Return the (x, y) coordinate for the center point of the cell that contains the specified text.  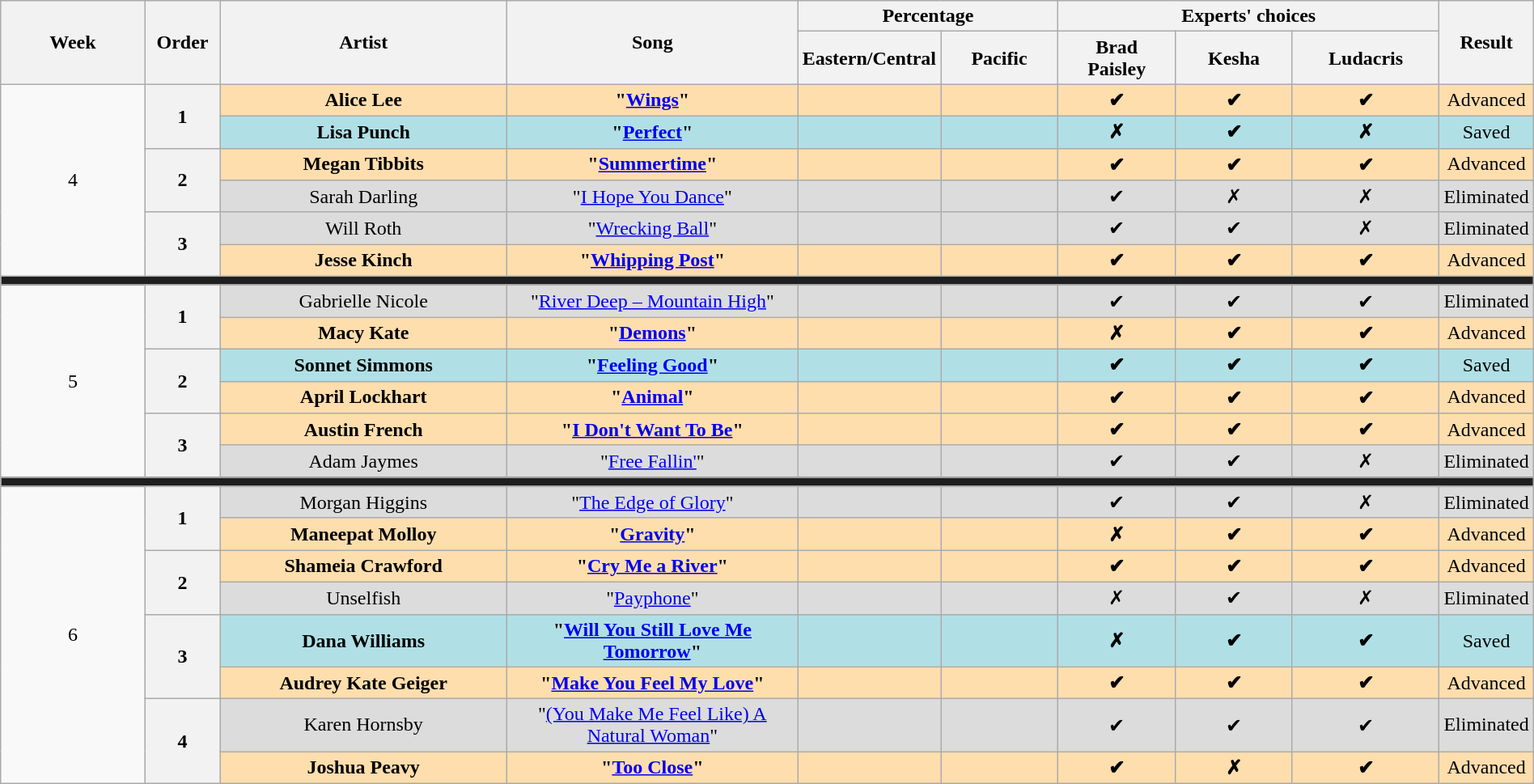
Experts' choices (1249, 16)
"River Deep – Mountain High" (652, 301)
Song (652, 42)
"Cry Me a River" (652, 566)
April Lockhart (363, 397)
Kesha (1234, 58)
Karen Hornsby (363, 725)
Will Roth (363, 228)
Result (1486, 42)
Megan Tibbits (363, 164)
"I Don't Want To Be" (652, 430)
"(You Make Me Feel Like) A Natural Woman" (652, 725)
"Payphone" (652, 598)
Sonnet Simmons (363, 365)
"I Hope You Dance" (652, 197)
"Wrecking Ball" (652, 228)
Joshua Peavy (363, 768)
"Animal" (652, 397)
"Make You Feel My Love" (652, 683)
"Wings" (652, 100)
Adam Jaymes (363, 461)
Maneepat Molloy (363, 534)
Macy Kate (363, 333)
Austin French (363, 430)
Audrey Kate Geiger (363, 683)
"Whipping Post" (652, 261)
5 (73, 380)
"Free Fallin'" (652, 461)
"Will You Still Love Me Tomorrow" (652, 641)
Percentage (927, 16)
Pacific (1000, 58)
Order (183, 42)
Lisa Punch (363, 132)
Week (73, 42)
"Demons" (652, 333)
Alice Lee (363, 100)
"The Edge of Glory" (652, 502)
Unselfish (363, 598)
Jesse Kinch (363, 261)
Dana Williams (363, 641)
6 (73, 635)
"Too Close" (652, 768)
Morgan Higgins (363, 502)
Ludacris (1366, 58)
Shameia Crawford (363, 566)
BradPaisley (1117, 58)
"Summertime" (652, 164)
Eastern/Central (869, 58)
Artist (363, 42)
"Gravity" (652, 534)
"Perfect" (652, 132)
"Feeling Good" (652, 365)
Sarah Darling (363, 197)
Gabrielle Nicole (363, 301)
